Output the [x, y] coordinate of the center of the cell containing the given text.  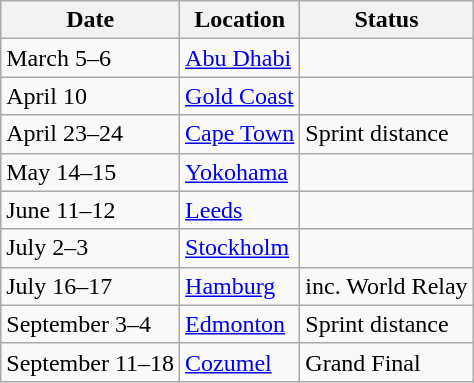
Date [90, 20]
inc. World Relay [386, 286]
Edmonton [240, 324]
April 10 [90, 96]
Hamburg [240, 286]
Cozumel [240, 362]
March 5–6 [90, 58]
May 14–15 [90, 172]
September 3–4 [90, 324]
Gold Coast [240, 96]
Location [240, 20]
July 2–3 [90, 248]
Stockholm [240, 248]
Status [386, 20]
Abu Dhabi [240, 58]
September 11–18 [90, 362]
Leeds [240, 210]
Cape Town [240, 134]
April 23–24 [90, 134]
Yokohama [240, 172]
June 11–12 [90, 210]
Grand Final [386, 362]
July 16–17 [90, 286]
